Capture the cell that displays the provided text and extract its (X, Y) central coordinate. 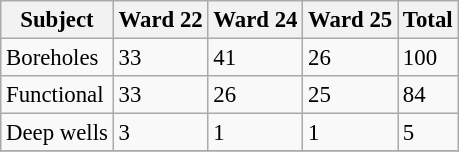
Ward 24 (256, 20)
5 (428, 133)
84 (428, 95)
Ward 25 (350, 20)
25 (350, 95)
Subject (57, 20)
Boreholes (57, 58)
Functional (57, 95)
Deep wells (57, 133)
3 (160, 133)
Total (428, 20)
100 (428, 58)
41 (256, 58)
Ward 22 (160, 20)
